Capture the cell that displays the provided text and extract its (X, Y) central coordinate. 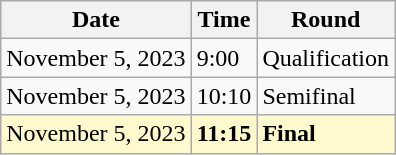
9:00 (224, 58)
Semifinal (326, 96)
11:15 (224, 134)
Date (96, 20)
Round (326, 20)
Qualification (326, 58)
Time (224, 20)
Final (326, 134)
10:10 (224, 96)
